From the cell containing the given text, extract its center point as [X, Y] coordinate. 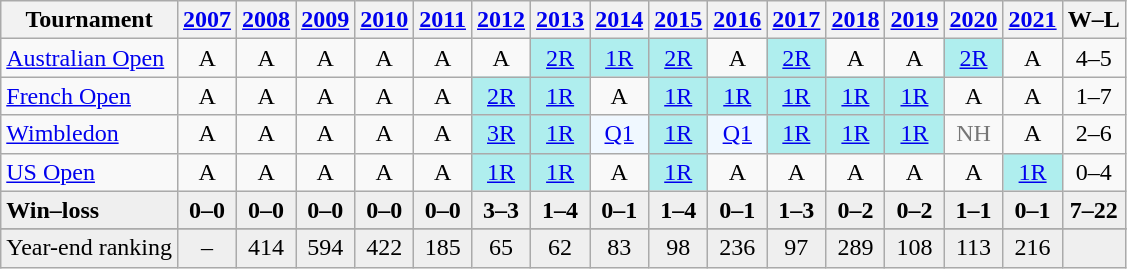
236 [738, 248]
83 [620, 248]
97 [796, 248]
108 [914, 248]
2016 [738, 20]
3–3 [502, 210]
Australian Open [90, 58]
Year-end ranking [90, 248]
2018 [856, 20]
2021 [1032, 20]
2010 [384, 20]
65 [502, 248]
2007 [208, 20]
1–7 [1094, 96]
W–L [1094, 20]
62 [560, 248]
NH [974, 134]
2–6 [1094, 134]
2017 [796, 20]
Win–loss [90, 210]
2015 [678, 20]
Tournament [90, 20]
Wimbledon [90, 134]
7–22 [1094, 210]
French Open [90, 96]
2019 [914, 20]
2008 [266, 20]
1–1 [974, 210]
3R [502, 134]
4–5 [1094, 58]
2014 [620, 20]
113 [974, 248]
2011 [443, 20]
2020 [974, 20]
– [208, 248]
2009 [326, 20]
0–4 [1094, 172]
US Open [90, 172]
216 [1032, 248]
594 [326, 248]
2012 [502, 20]
414 [266, 248]
2013 [560, 20]
1–3 [796, 210]
98 [678, 248]
185 [443, 248]
422 [384, 248]
289 [856, 248]
